Detect which cell encompasses the target text, then output its (X, Y) center coordinate. 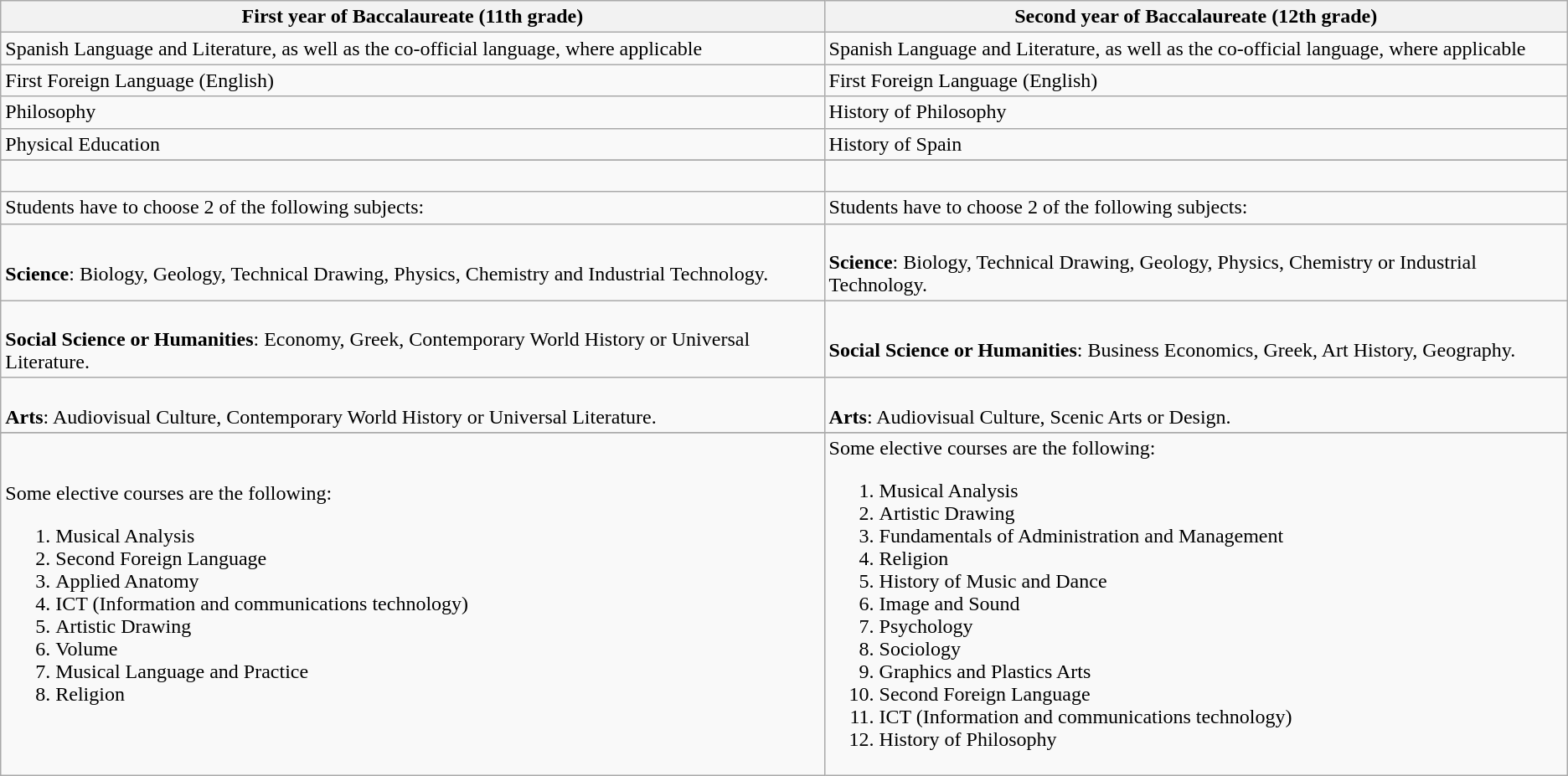
History of Philosophy (1196, 112)
First year of Baccalaureate (11th grade) (412, 17)
Science: Biology, Geology, Technical Drawing, Physics, Chemistry and Industrial Technology. (412, 262)
Philosophy (412, 112)
Arts: Audiovisual Culture, Contemporary World History or Universal Literature. (412, 405)
Second year of Baccalaureate (12th grade) (1196, 17)
Social Science or Humanities: Business Economics, Greek, Art History, Geography. (1196, 339)
History of Spain (1196, 144)
Social Science or Humanities: Economy, Greek, Contemporary World History or Universal Literature. (412, 339)
Arts: Audiovisual Culture, Scenic Arts or Design. (1196, 405)
Science: Biology, Technical Drawing, Geology, Physics, Chemistry or Industrial Technology. (1196, 262)
Physical Education (412, 144)
